For the text-containing cell, return its midpoint in (x, y) coordinate format. 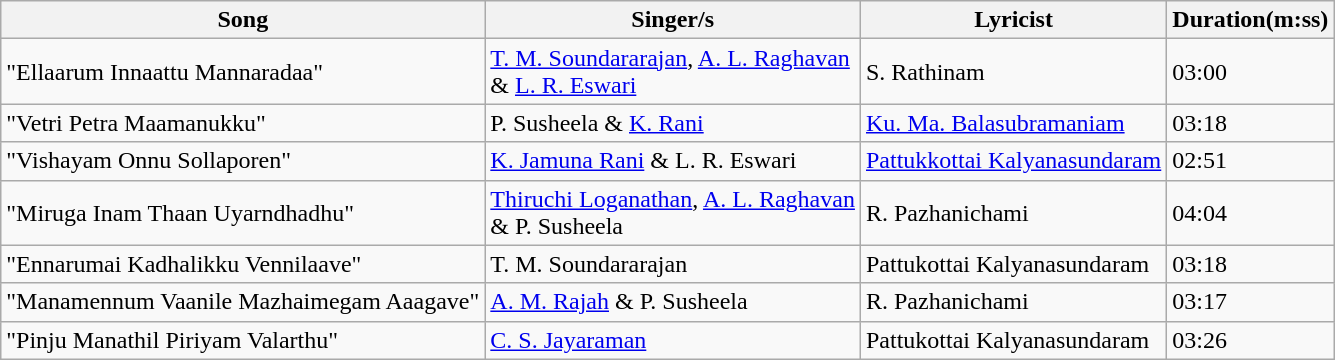
"Manamennum Vaanile Mazhaimegam Aaagave" (243, 302)
03:17 (1250, 302)
Thiruchi Loganathan, A. L. Raghavan& P. Susheela (673, 212)
Singer/s (673, 20)
"Vishayam Onnu Sollaporen" (243, 161)
T. M. Soundararajan (673, 264)
04:04 (1250, 212)
Pattukkottai Kalyanasundaram (1013, 161)
"Miruga Inam Thaan Uyarndhadhu" (243, 212)
T. M. Soundararajan, A. L. Raghavan& L. R. Eswari (673, 72)
03:00 (1250, 72)
"Ennarumai Kadhalikku Vennilaave" (243, 264)
C. S. Jayaraman (673, 340)
P. Susheela & K. Rani (673, 123)
A. M. Rajah & P. Susheela (673, 302)
"Ellaarum Innaattu Mannaradaa" (243, 72)
"Vetri Petra Maamanukku" (243, 123)
"Pinju Manathil Piriyam Valarthu" (243, 340)
Ku. Ma. Balasubramaniam (1013, 123)
Song (243, 20)
02:51 (1250, 161)
Duration(m:ss) (1250, 20)
S. Rathinam (1013, 72)
Lyricist (1013, 20)
03:26 (1250, 340)
K. Jamuna Rani & L. R. Eswari (673, 161)
